Capture the cell that displays the provided text and extract its [x, y] central coordinate. 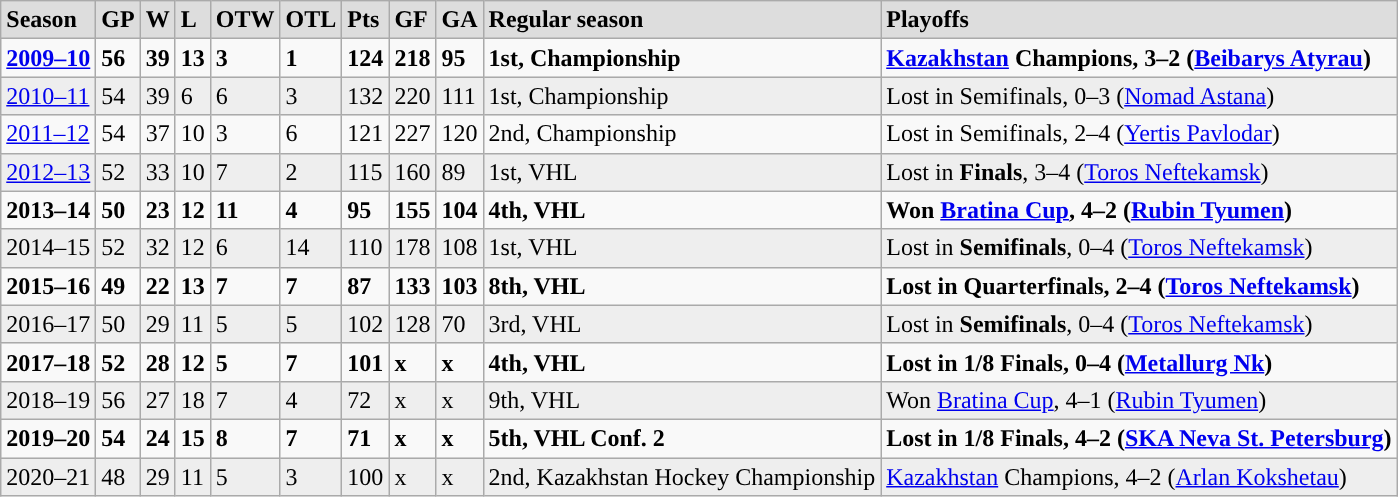
2019–20 [48, 438]
GP [118, 20]
GF [412, 20]
108 [460, 248]
15 [192, 438]
103 [460, 286]
89 [460, 172]
133 [412, 286]
Lost in Semifinals, 2–4 (Yertis Pavlodar) [1139, 134]
5th, VHL Conf. 2 [682, 438]
OTW [245, 20]
178 [412, 248]
111 [460, 96]
27 [158, 400]
22 [158, 286]
2014–15 [48, 248]
102 [366, 324]
2015–16 [48, 286]
120 [460, 134]
33 [158, 172]
Lost in Quarterfinals, 2–4 (Toros Neftekamsk) [1139, 286]
23 [158, 210]
Kazakhstan Champions, 3–2 (Beibarys Atyrau) [1139, 58]
Won Bratina Cup, 4–2 (Rubin Tyumen) [1139, 210]
Season [48, 20]
2nd, Championship [682, 134]
Lost in 1/8 Finals, 0–4 (Metallurg Nk) [1139, 362]
2009–10 [48, 58]
2017–18 [48, 362]
115 [366, 172]
24 [158, 438]
2 [311, 172]
GA [460, 20]
124 [366, 58]
28 [158, 362]
128 [412, 324]
155 [412, 210]
8th, VHL [682, 286]
100 [366, 477]
101 [366, 362]
9th, VHL [682, 400]
87 [366, 286]
121 [366, 134]
Lost in Finals, 3–4 (Toros Neftekamsk) [1139, 172]
160 [412, 172]
18 [192, 400]
220 [412, 96]
8 [245, 438]
2012–13 [48, 172]
OTL [311, 20]
70 [460, 324]
2010–11 [48, 96]
132 [366, 96]
32 [158, 248]
14 [311, 248]
71 [366, 438]
Kazakhstan Champions, 4–2 (Arlan Kokshetau) [1139, 477]
110 [366, 248]
218 [412, 58]
37 [158, 134]
48 [118, 477]
L [192, 20]
2013–14 [48, 210]
72 [366, 400]
227 [412, 134]
Lost in Semifinals, 0–3 (Nomad Astana) [1139, 96]
49 [118, 286]
Pts [366, 20]
Playoffs [1139, 20]
2nd, Kazakhstan Hockey Championship [682, 477]
2011–12 [48, 134]
Regular season [682, 20]
Lost in 1/8 Finals, 4–2 (SKA Neva St. Petersburg) [1139, 438]
2018–19 [48, 400]
1 [311, 58]
104 [460, 210]
3rd, VHL [682, 324]
2016–17 [48, 324]
W [158, 20]
Won Bratina Cup, 4–1 (Rubin Tyumen) [1139, 400]
2020–21 [48, 477]
